Pinpoint the cell where the given text exists, returning its [X, Y] midpoint coordinate. 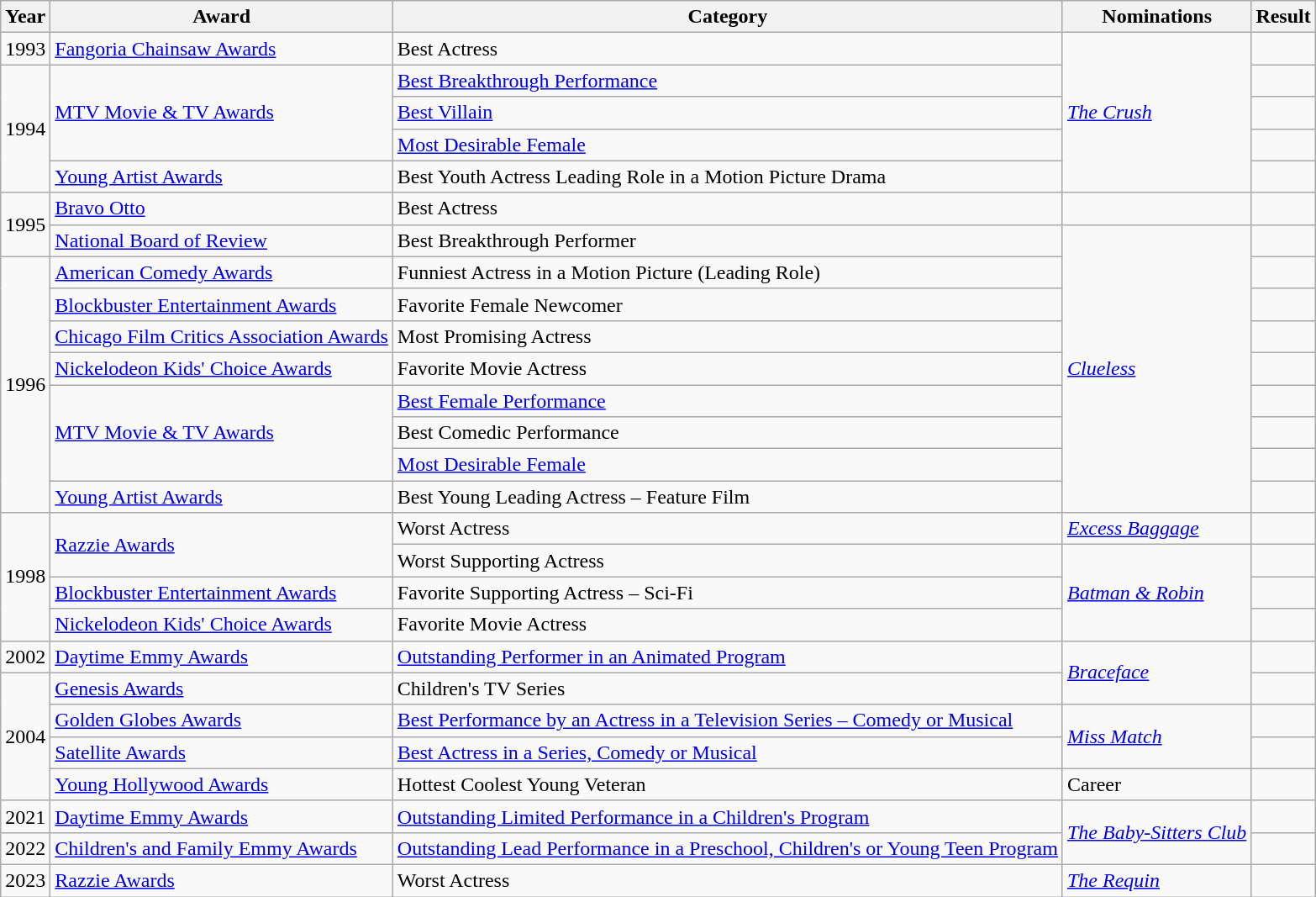
Best Performance by an Actress in a Television Series – Comedy or Musical [728, 720]
1998 [25, 577]
2022 [25, 848]
Outstanding Lead Performance in a Preschool, Children's or Young Teen Program [728, 848]
Year [25, 17]
Miss Match [1156, 736]
Excess Baggage [1156, 529]
Best Comedic Performance [728, 433]
2004 [25, 736]
Young Hollywood Awards [222, 784]
Fangoria Chainsaw Awards [222, 49]
Best Female Performance [728, 401]
Clueless [1156, 368]
2002 [25, 657]
The Crush [1156, 113]
Braceface [1156, 673]
Outstanding Performer in an Animated Program [728, 657]
Batman & Robin [1156, 593]
Best Actress in a Series, Comedy or Musical [728, 752]
Children's TV Series [728, 689]
The Requin [1156, 880]
National Board of Review [222, 240]
Nominations [1156, 17]
Award [222, 17]
Worst Supporting Actress [728, 561]
Chicago Film Critics Association Awards [222, 336]
Hottest Coolest Young Veteran [728, 784]
Satellite Awards [222, 752]
Outstanding Limited Performance in a Children's Program [728, 816]
Best Young Leading Actress – Feature Film [728, 497]
Result [1283, 17]
2021 [25, 816]
1996 [25, 384]
Best Youth Actress Leading Role in a Motion Picture Drama [728, 177]
American Comedy Awards [222, 272]
Golden Globes Awards [222, 720]
Favorite Supporting Actress – Sci-Fi [728, 593]
Most Promising Actress [728, 336]
Best Breakthrough Performance [728, 81]
1993 [25, 49]
1994 [25, 129]
Best Breakthrough Performer [728, 240]
Best Villain [728, 113]
1995 [25, 224]
Bravo Otto [222, 208]
Children's and Family Emmy Awards [222, 848]
Genesis Awards [222, 689]
Favorite Female Newcomer [728, 304]
Funniest Actress in a Motion Picture (Leading Role) [728, 272]
2023 [25, 880]
Career [1156, 784]
The Baby-Sitters Club [1156, 832]
Category [728, 17]
